Return (x, y) of the center of cell containing provided text 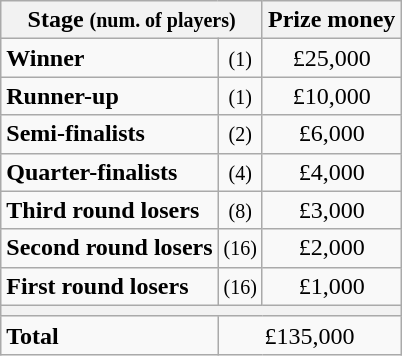
£1,000 (331, 286)
£3,000 (331, 210)
£135,000 (310, 335)
First round losers (110, 286)
(8) (240, 210)
Semi-finalists (110, 134)
Third round losers (110, 210)
Prize money (331, 20)
Second round losers (110, 248)
£6,000 (331, 134)
Total (110, 335)
Winner (110, 58)
Quarter-finalists (110, 172)
£2,000 (331, 248)
Runner-up (110, 96)
Stage (num. of players) (132, 20)
£4,000 (331, 172)
£10,000 (331, 96)
(2) (240, 134)
(4) (240, 172)
£25,000 (331, 58)
